Output the [x, y] coordinate of the center of the cell containing the given text.  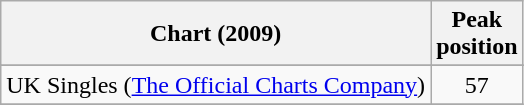
Chart (2009) [216, 34]
Peakposition [477, 34]
57 [477, 85]
UK Singles (The Official Charts Company) [216, 85]
